Extract the (x, y) coordinate from the center of the cell holding the provided text.  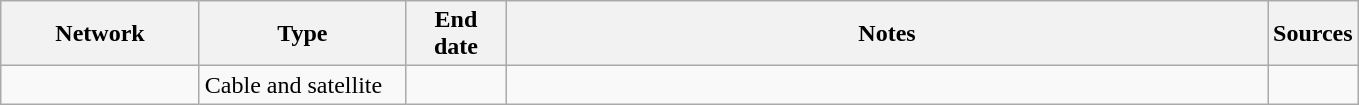
End date (456, 34)
Cable and satellite (302, 85)
Type (302, 34)
Notes (886, 34)
Sources (1314, 34)
Network (100, 34)
